Scan for the cell matching the given text and deliver its [X, Y] coordinate at center. 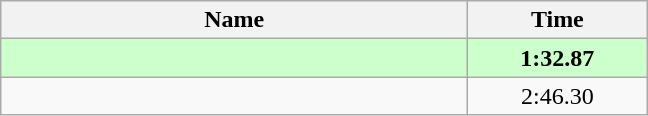
Time [558, 20]
Name [234, 20]
1:32.87 [558, 58]
2:46.30 [558, 96]
